Scan for the cell matching the given text and deliver its [X, Y] coordinate at center. 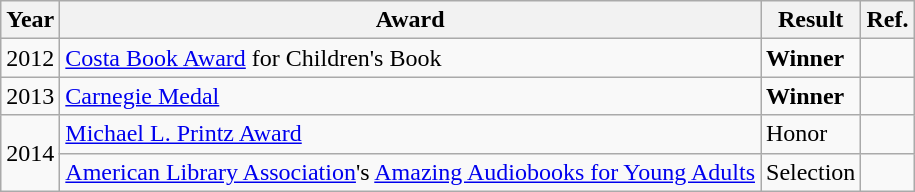
2014 [30, 153]
Michael L. Printz Award [410, 134]
Honor [810, 134]
Award [410, 20]
Year [30, 20]
2013 [30, 96]
Carnegie Medal [410, 96]
Result [810, 20]
Costa Book Award for Children's Book [410, 58]
Ref. [888, 20]
American Library Association's Amazing Audiobooks for Young Adults [410, 172]
2012 [30, 58]
Selection [810, 172]
